Identify which cell holds the provided text, then report its [X, Y] central coordinate. 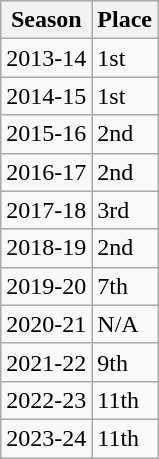
Season [46, 20]
2014-15 [46, 96]
7th [125, 286]
2019-20 [46, 286]
2018-19 [46, 248]
2023-24 [46, 438]
3rd [125, 210]
2021-22 [46, 362]
2017-18 [46, 210]
2022-23 [46, 400]
Place [125, 20]
9th [125, 362]
2016-17 [46, 172]
2015-16 [46, 134]
2013-14 [46, 58]
N/A [125, 324]
2020-21 [46, 324]
